Locate the cell with the specified text and output its [x, y] center coordinate. 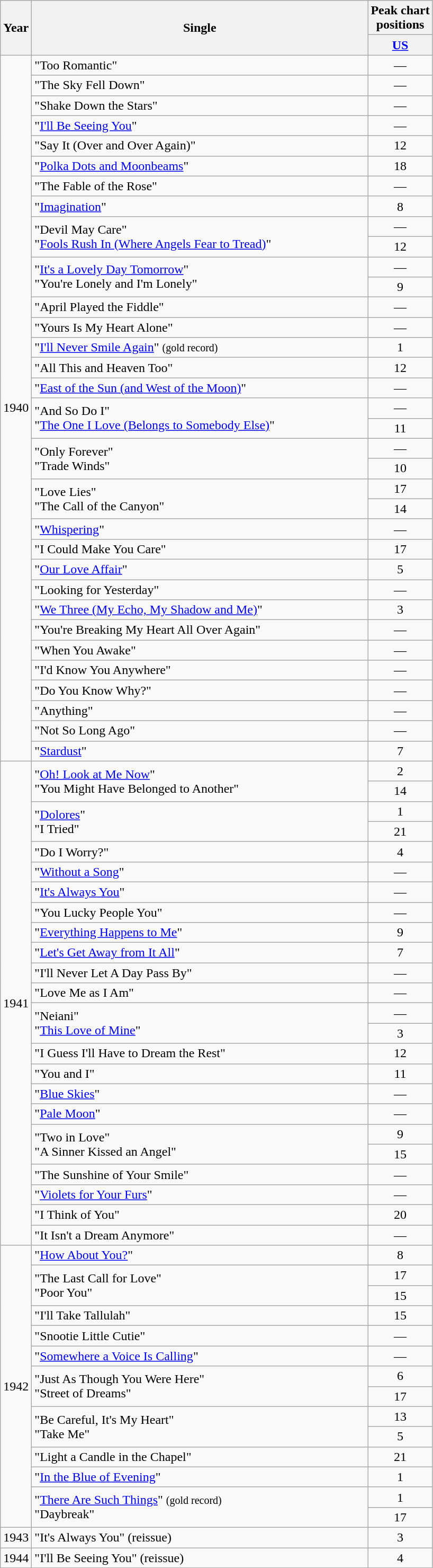
"East of the Sun (and West of the Moon)" [200, 388]
"Love Me as I Am" [200, 993]
"And So Do I""The One I Love (Belongs to Somebody Else)" [200, 418]
1943 [16, 1537]
"The Last Call for Love""Poor You" [200, 1286]
"All This and Heaven Too" [200, 368]
"Light a Candle in the Chapel" [200, 1457]
"Be Careful, It's My Heart""Take Me" [200, 1427]
"Pale Moon" [200, 1114]
"Violets for Your Furs" [200, 1194]
"I'll Never Let A Day Pass By" [200, 973]
"Anything" [200, 711]
"Just As Though You Were Here""Street of Dreams" [200, 1386]
"We Three (My Echo, My Shadow and Me)" [200, 610]
18 [400, 166]
1944 [16, 1557]
"When You Awake" [200, 650]
"The Sunshine of Your Smile" [200, 1174]
"Whispering" [200, 529]
"I Guess I'll Have to Dream the Rest" [200, 1053]
"I'd Know You Anywhere" [200, 670]
"Polka Dots and Moonbeams" [200, 166]
"It's Always You" [200, 892]
10 [400, 468]
"Stardust" [200, 751]
"You Lucky People You" [200, 912]
Year [16, 28]
"I'll Be Seeing You" (reissue) [200, 1557]
"The Fable of the Rose" [200, 186]
2 [400, 771]
"Imagination" [200, 206]
"The Sky Fell Down" [200, 85]
"Blue Skies" [200, 1094]
"Only Forever""Trade Winds" [200, 458]
1942 [16, 1386]
"Somewhere a Voice Is Calling" [200, 1356]
"You're Breaking My Heart All Over Again" [200, 630]
"Neiani""This Love of Mine" [200, 1023]
"I Think of You" [200, 1215]
"It's Always You" (reissue) [200, 1537]
20 [400, 1215]
"In the Blue of Evening" [200, 1477]
"Devil May Care""Fools Rush In (Where Angels Fear to Tread)" [200, 236]
"Yours Is My Heart Alone" [200, 327]
"There Are Such Things" (gold record)"Daybreak" [200, 1507]
Peak chartpositions [400, 18]
"You and I" [200, 1074]
"Too Romantic" [200, 65]
6 [400, 1376]
"Do I Worry?" [200, 852]
"I'll Never Smile Again" (gold record) [200, 348]
13 [400, 1416]
"Looking for Yesterday" [200, 590]
"Without a Song" [200, 872]
"I Could Make You Care" [200, 549]
"Love Lies""The Call of the Canyon" [200, 499]
Single [200, 28]
"Oh! Look at Me Now" "You Might Have Belonged to Another" [200, 781]
"How About You?" [200, 1255]
1940 [16, 408]
"Snootie Little Cutie" [200, 1336]
"It's a Lovely Day Tomorrow" "You're Lonely and I'm Lonely" [200, 277]
"Let's Get Away from It All" [200, 953]
"It Isn't a Dream Anymore" [200, 1235]
"I'll Take Tallulah" [200, 1316]
"Do You Know Why?" [200, 690]
US [400, 45]
"Two in Love""A Sinner Kissed an Angel" [200, 1144]
"Our Love Affair" [200, 569]
"April Played the Fiddle" [200, 307]
"I'll Be Seeing You" [200, 126]
"Everything Happens to Me" [200, 933]
1941 [16, 1003]
"Say It (Over and Over Again)" [200, 146]
"Not So Long Ago" [200, 731]
"Dolores" "I Tried" [200, 821]
"Shake Down the Stars" [200, 105]
